Search for the cell housing the specified text and yield its (x, y) center coordinate. 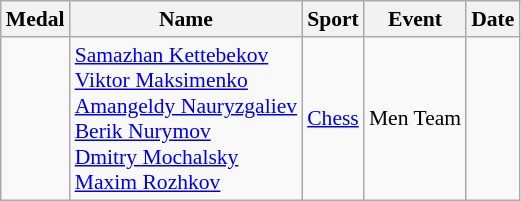
Samazhan KettebekovViktor MaksimenkoAmangeldy NauryzgalievBerik NurymovDmitry MochalskyMaxim Rozhkov (186, 118)
Date (492, 19)
Medal (36, 19)
Sport (333, 19)
Event (415, 19)
Chess (333, 118)
Men Team (415, 118)
Name (186, 19)
